Return [X, Y] of the center of cell containing provided text 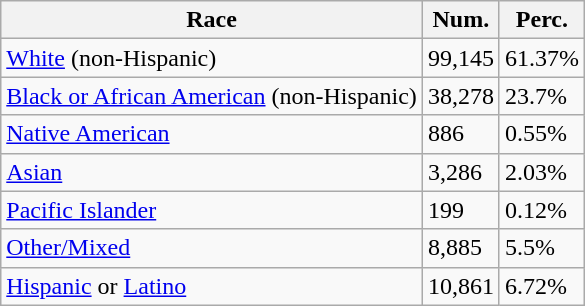
6.72% [542, 286]
99,145 [460, 58]
Native American [212, 134]
886 [460, 134]
199 [460, 210]
2.03% [542, 172]
White (non-Hispanic) [212, 58]
23.7% [542, 96]
Perc. [542, 20]
Asian [212, 172]
8,885 [460, 248]
Num. [460, 20]
Pacific Islander [212, 210]
10,861 [460, 286]
61.37% [542, 58]
Black or African American (non-Hispanic) [212, 96]
3,286 [460, 172]
0.55% [542, 134]
Race [212, 20]
38,278 [460, 96]
Other/Mixed [212, 248]
5.5% [542, 248]
0.12% [542, 210]
Hispanic or Latino [212, 286]
